Return (x, y) of the center of cell containing provided text 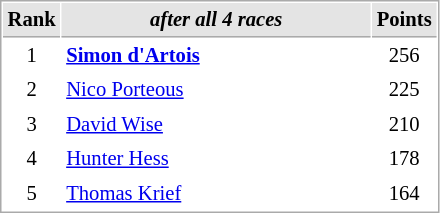
210 (404, 124)
David Wise (216, 124)
Nico Porteous (216, 90)
Thomas Krief (216, 194)
178 (404, 158)
Rank (32, 20)
225 (404, 90)
Hunter Hess (216, 158)
2 (32, 90)
4 (32, 158)
Points (404, 20)
256 (404, 56)
3 (32, 124)
1 (32, 56)
after all 4 races (216, 20)
164 (404, 194)
5 (32, 194)
Simon d'Artois (216, 56)
